Output the (x, y) coordinate of the center of the cell containing the given text.  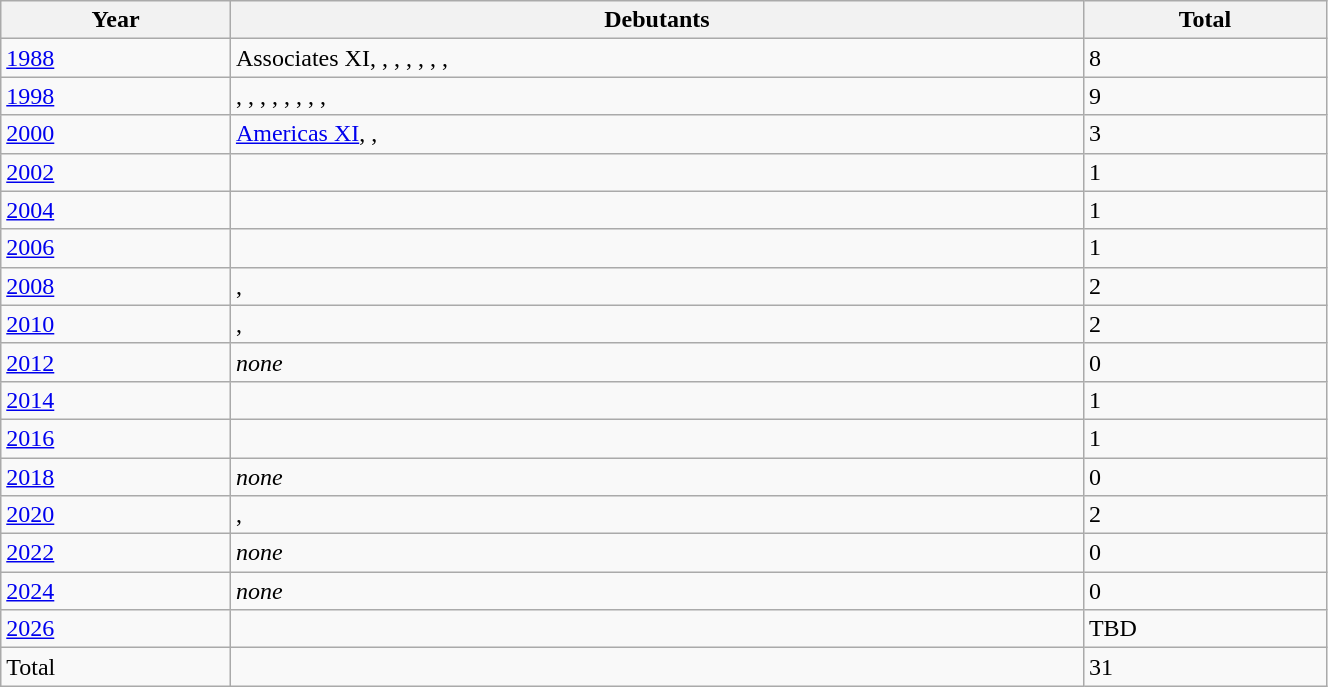
2024 (116, 591)
2002 (116, 172)
8 (1204, 58)
1988 (116, 58)
TBD (1204, 629)
2000 (116, 134)
2026 (116, 629)
2008 (116, 286)
1998 (116, 96)
2016 (116, 438)
2014 (116, 400)
2020 (116, 515)
Americas XI, , (656, 134)
, , , , , , , , (656, 96)
2010 (116, 324)
9 (1204, 96)
Year (116, 20)
2022 (116, 553)
2006 (116, 248)
2004 (116, 210)
2018 (116, 477)
31 (1204, 667)
Debutants (656, 20)
3 (1204, 134)
2012 (116, 362)
Associates XI, , , , , , , (656, 58)
